For the text-containing cell, return its midpoint in (X, Y) coordinate format. 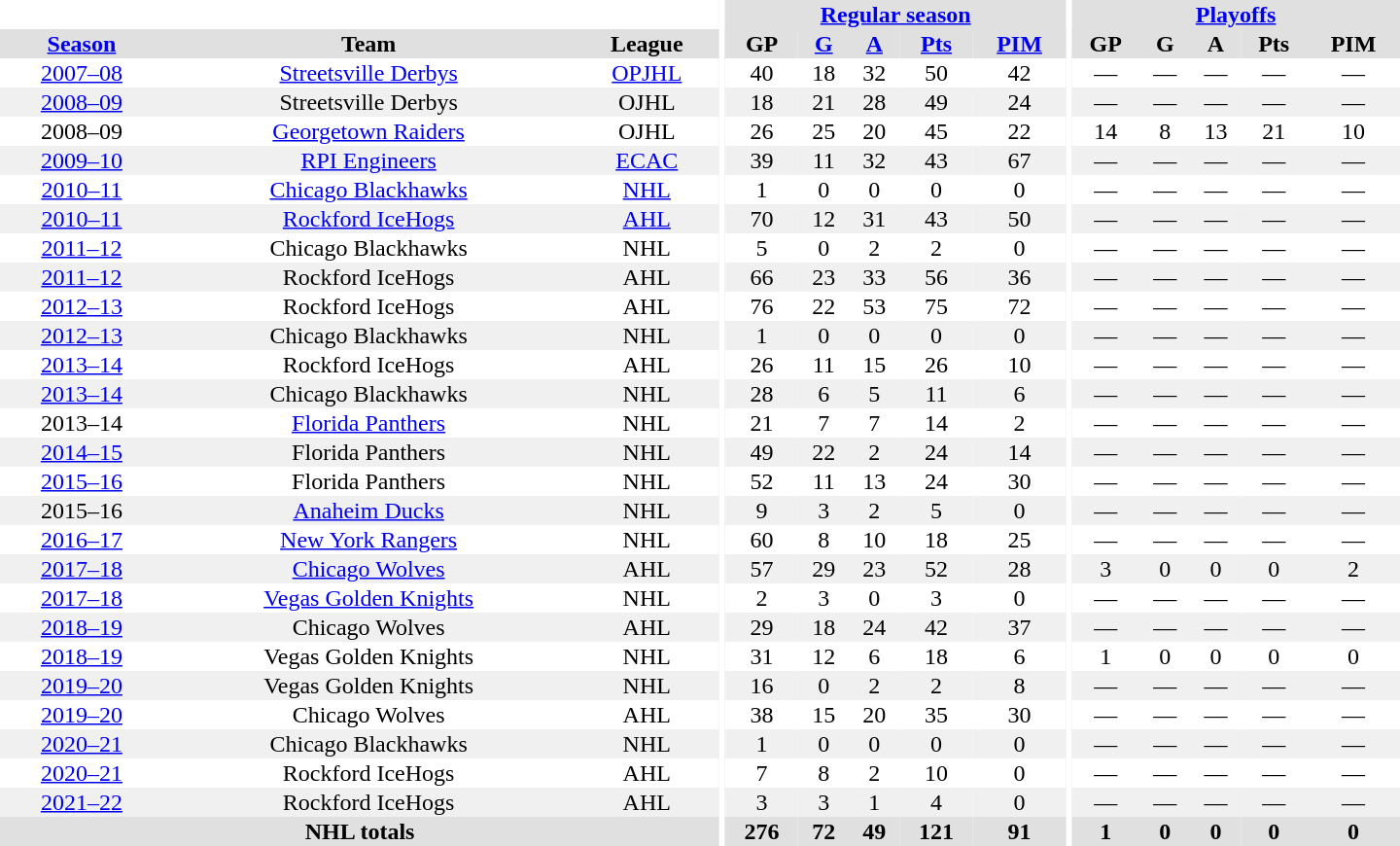
121 (935, 831)
New York Rangers (369, 540)
60 (762, 540)
33 (874, 277)
NHL totals (360, 831)
Team (369, 44)
RPI Engineers (369, 160)
Season (82, 44)
75 (935, 306)
9 (762, 511)
45 (935, 131)
56 (935, 277)
35 (935, 715)
2007–08 (82, 73)
276 (762, 831)
2021–22 (82, 802)
76 (762, 306)
39 (762, 160)
66 (762, 277)
67 (1020, 160)
37 (1020, 627)
Regular season (895, 15)
53 (874, 306)
57 (762, 569)
40 (762, 73)
OPJHL (647, 73)
4 (935, 802)
ECAC (647, 160)
2009–10 (82, 160)
Georgetown Raiders (369, 131)
2014–15 (82, 452)
2016–17 (82, 540)
Playoffs (1236, 15)
91 (1020, 831)
36 (1020, 277)
League (647, 44)
16 (762, 686)
70 (762, 219)
38 (762, 715)
Anaheim Ducks (369, 511)
